Provide the (X, Y) coordinate of the cell's center where the given text is located.  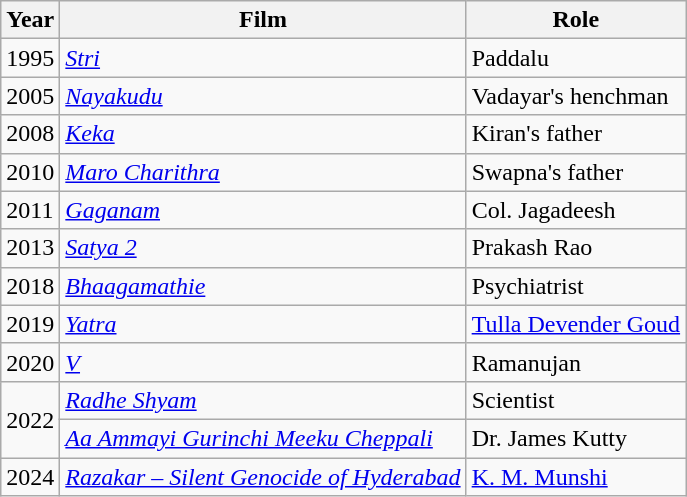
2022 (30, 419)
2005 (30, 96)
Ramanujan (576, 362)
V (263, 362)
Bhaagamathie (263, 286)
2018 (30, 286)
Nayakudu (263, 96)
Stri (263, 58)
Swapna's father (576, 172)
Scientist (576, 400)
2024 (30, 477)
Keka (263, 134)
2019 (30, 324)
2010 (30, 172)
Razakar – Silent Genocide of Hyderabad (263, 477)
Year (30, 20)
2008 (30, 134)
2020 (30, 362)
Film (263, 20)
Role (576, 20)
Radhe Shyam (263, 400)
Paddalu (576, 58)
Gaganam (263, 210)
Maro Charithra (263, 172)
Dr. James Kutty (576, 438)
Col. Jagadeesh (576, 210)
Aa Ammayi Gurinchi Meeku Cheppali (263, 438)
Yatra (263, 324)
Kiran's father (576, 134)
Satya 2 (263, 248)
2011 (30, 210)
Psychiatrist (576, 286)
Tulla Devender Goud (576, 324)
Vadayar's henchman (576, 96)
K. M. Munshi (576, 477)
1995 (30, 58)
2013 (30, 248)
Prakash Rao (576, 248)
